Identify which cell holds the provided text, then report its [X, Y] central coordinate. 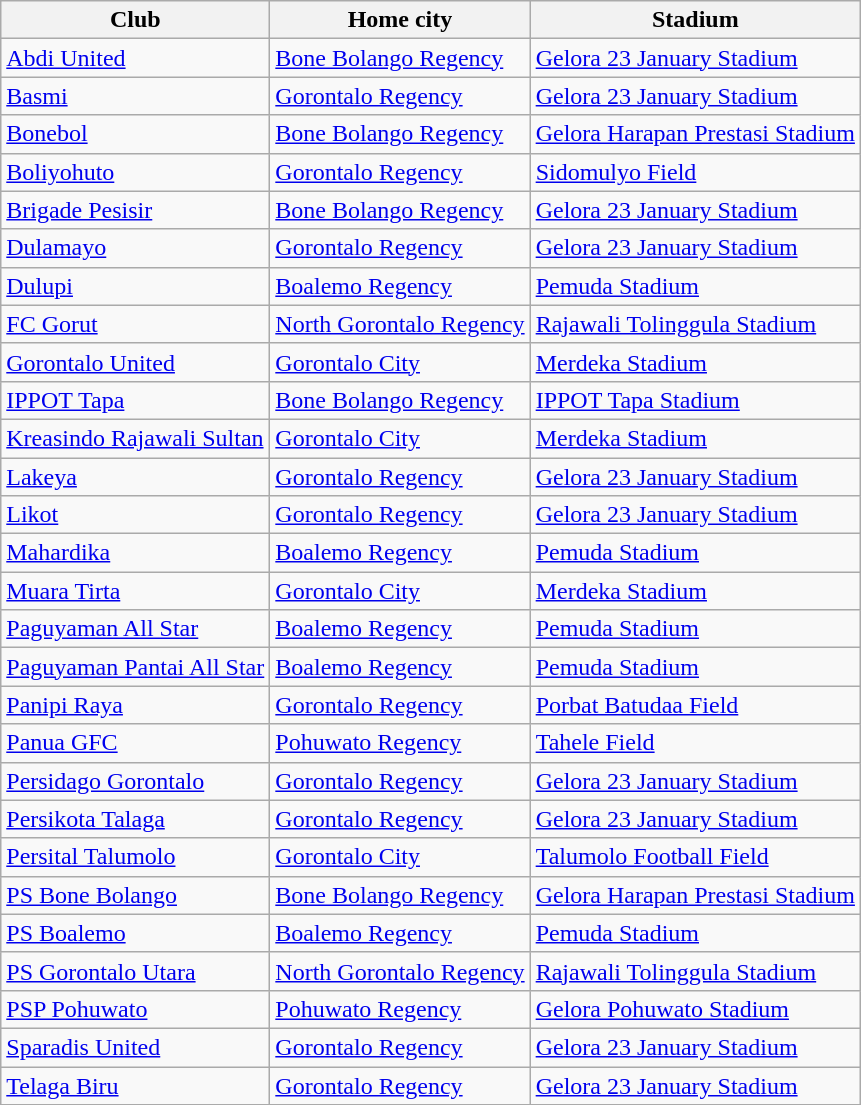
Home city [400, 20]
Lakeya [136, 477]
IPPOT Tapa Stadium [695, 400]
Persital Talumolo [136, 857]
Abdi United [136, 58]
Gorontalo United [136, 362]
Bonebol [136, 134]
Likot [136, 515]
Sparadis United [136, 1047]
Club [136, 20]
Muara Tirta [136, 591]
Persidago Gorontalo [136, 781]
Brigade Pesisir [136, 210]
Mahardika [136, 553]
Paguyaman Pantai All Star [136, 667]
Panipi Raya [136, 705]
Dulupi [136, 286]
Porbat Batudaa Field [695, 705]
Boliyohuto [136, 172]
PS Bone Bolango [136, 895]
PS Gorontalo Utara [136, 971]
Dulamayo [136, 248]
Sidomulyo Field [695, 172]
Basmi [136, 96]
FC Gorut [136, 324]
Gelora Pohuwato Stadium [695, 1009]
Paguyaman All Star [136, 629]
PS Boalemo [136, 933]
Panua GFC [136, 743]
Tahele Field [695, 743]
Telaga Biru [136, 1085]
PSP Pohuwato [136, 1009]
Stadium [695, 20]
Kreasindo Rajawali Sultan [136, 438]
Persikota Talaga [136, 819]
Talumolo Football Field [695, 857]
IPPOT Tapa [136, 400]
